Detect which cell encompasses the target text, then output its (x, y) center coordinate. 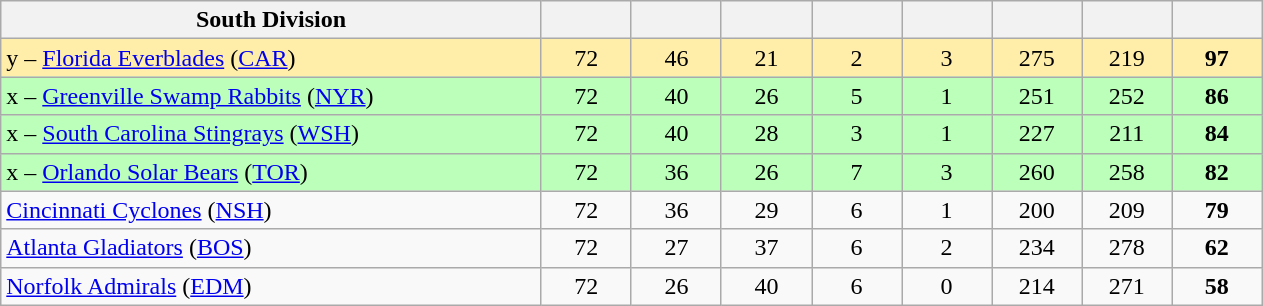
271 (1127, 286)
252 (1127, 96)
46 (676, 58)
234 (1037, 248)
Atlanta Gladiators (BOS) (272, 248)
278 (1127, 248)
South Division (272, 20)
28 (766, 134)
62 (1217, 248)
29 (766, 210)
21 (766, 58)
Norfolk Admirals (EDM) (272, 286)
27 (676, 248)
227 (1037, 134)
x – Orlando Solar Bears (TOR) (272, 172)
258 (1127, 172)
260 (1037, 172)
251 (1037, 96)
x – South Carolina Stingrays (WSH) (272, 134)
x – Greenville Swamp Rabbits (NYR) (272, 96)
79 (1217, 210)
0 (947, 286)
7 (857, 172)
219 (1127, 58)
58 (1217, 286)
275 (1037, 58)
37 (766, 248)
84 (1217, 134)
209 (1127, 210)
Cincinnati Cyclones (NSH) (272, 210)
82 (1217, 172)
200 (1037, 210)
86 (1217, 96)
5 (857, 96)
97 (1217, 58)
y – Florida Everblades (CAR) (272, 58)
214 (1037, 286)
211 (1127, 134)
